Extract the [x, y] coordinate from the center of the cell holding the provided text.  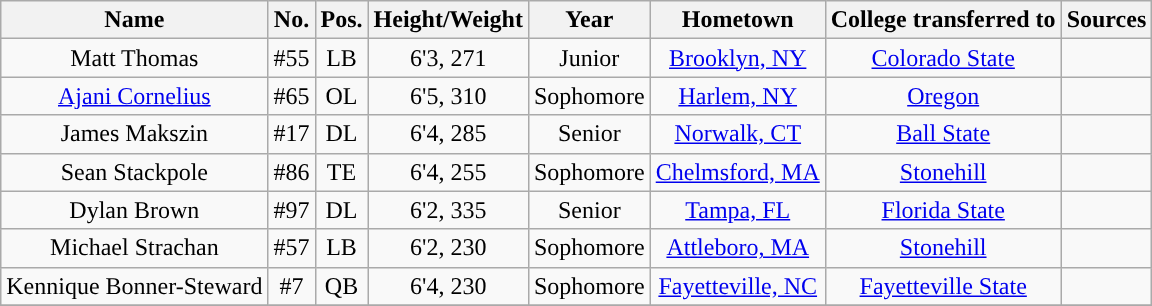
6'4, 230 [448, 286]
Oregon [943, 96]
Tampa, FL [738, 210]
Ball State [943, 134]
#17 [292, 134]
Fayetteville, NC [738, 286]
6'2, 230 [448, 248]
Junior [589, 58]
Brooklyn, NY [738, 58]
Hometown [738, 20]
Fayetteville State [943, 286]
Attleboro, MA [738, 248]
6'4, 255 [448, 172]
#57 [292, 248]
#65 [292, 96]
College transferred to [943, 20]
Dylan Brown [134, 210]
Height/Weight [448, 20]
TE [342, 172]
No. [292, 20]
#97 [292, 210]
6'4, 285 [448, 134]
Colorado State [943, 58]
Harlem, NY [738, 96]
Norwalk, CT [738, 134]
Chelmsford, MA [738, 172]
OL [342, 96]
#7 [292, 286]
Matt Thomas [134, 58]
6'3, 271 [448, 58]
Michael Strachan [134, 248]
Florida State [943, 210]
James Makszin [134, 134]
Name [134, 20]
QB [342, 286]
Pos. [342, 20]
6'5, 310 [448, 96]
#86 [292, 172]
6'2, 335 [448, 210]
Sources [1106, 20]
Sean Stackpole [134, 172]
Ajani Cornelius [134, 96]
#55 [292, 58]
Kennique Bonner-Steward [134, 286]
Year [589, 20]
